Search for the cell housing the specified text and yield its (X, Y) center coordinate. 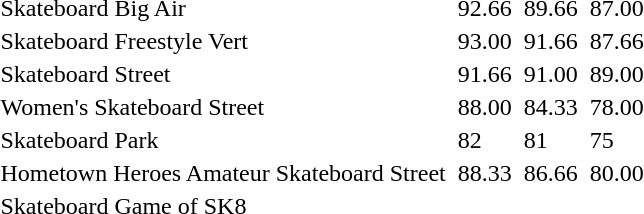
82 (484, 140)
88.33 (484, 173)
93.00 (484, 41)
84.33 (550, 107)
86.66 (550, 173)
88.00 (484, 107)
91.00 (550, 74)
81 (550, 140)
